Return [x, y] of the center of cell containing provided text 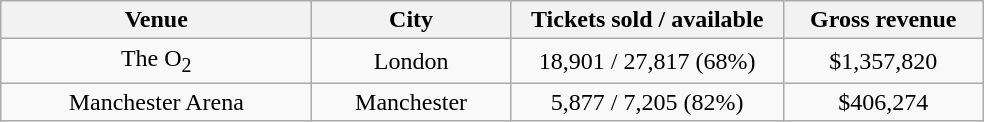
The O2 [156, 61]
$1,357,820 [884, 61]
18,901 / 27,817 (68%) [647, 61]
London [412, 61]
$406,274 [884, 102]
Manchester [412, 102]
Gross revenue [884, 20]
Venue [156, 20]
5,877 / 7,205 (82%) [647, 102]
City [412, 20]
Manchester Arena [156, 102]
Tickets sold / available [647, 20]
